Output the [x, y] coordinate of the center of the cell containing the given text.  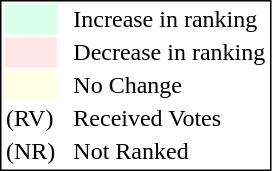
(RV) [30, 119]
No Change [170, 85]
(NR) [30, 151]
Decrease in ranking [170, 53]
Increase in ranking [170, 19]
Not Ranked [170, 151]
Received Votes [170, 119]
